Identify which cell holds the provided text, then report its (X, Y) central coordinate. 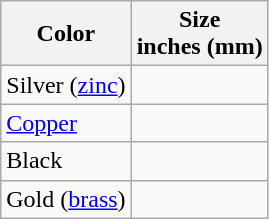
Silver (zinc) (66, 85)
Sizeinches (mm) (200, 34)
Black (66, 161)
Color (66, 34)
Copper (66, 123)
Gold (brass) (66, 199)
